Output the (x, y) coordinate of the center of the cell containing the given text.  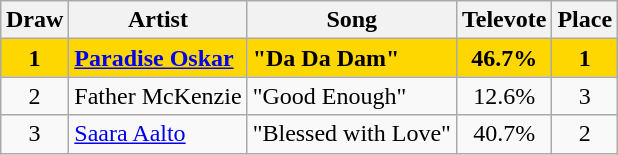
Televote (504, 20)
"Da Da Dam" (352, 58)
Song (352, 20)
Place (585, 20)
Draw (34, 20)
Paradise Oskar (158, 58)
Artist (158, 20)
Father McKenzie (158, 96)
"Good Enough" (352, 96)
40.7% (504, 134)
12.6% (504, 96)
46.7% (504, 58)
Saara Aalto (158, 134)
"Blessed with Love" (352, 134)
